Identify which cell holds the provided text, then report its (x, y) central coordinate. 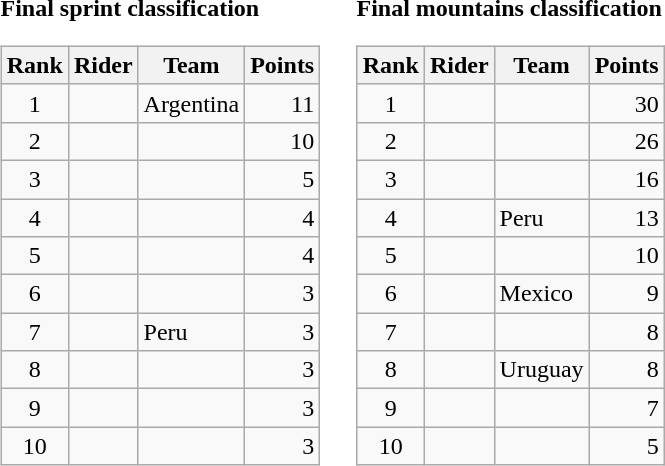
13 (626, 217)
Argentina (192, 103)
Uruguay (542, 370)
11 (282, 103)
26 (626, 141)
30 (626, 103)
16 (626, 179)
Mexico (542, 294)
